Determine the (X, Y) coordinate at the center of the cell enclosing the given text.  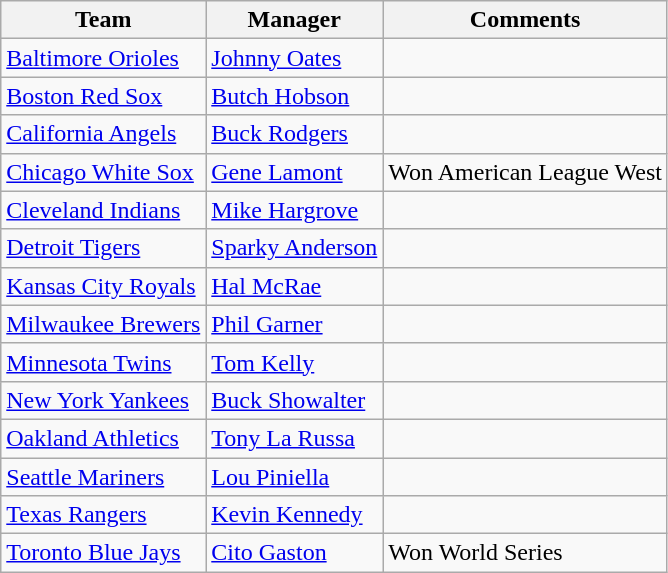
Butch Hobson (294, 96)
Minnesota Twins (104, 362)
Won American League West (526, 172)
Baltimore Orioles (104, 58)
Toronto Blue Jays (104, 553)
Phil Garner (294, 324)
Sparky Anderson (294, 248)
Hal McRae (294, 286)
Johnny Oates (294, 58)
Cito Gaston (294, 553)
Seattle Mariners (104, 477)
Team (104, 20)
New York Yankees (104, 400)
Buck Rodgers (294, 134)
Kansas City Royals (104, 286)
California Angels (104, 134)
Kevin Kennedy (294, 515)
Comments (526, 20)
Oakland Athletics (104, 438)
Manager (294, 20)
Milwaukee Brewers (104, 324)
Texas Rangers (104, 515)
Lou Piniella (294, 477)
Boston Red Sox (104, 96)
Detroit Tigers (104, 248)
Tom Kelly (294, 362)
Chicago White Sox (104, 172)
Tony La Russa (294, 438)
Won World Series (526, 553)
Cleveland Indians (104, 210)
Gene Lamont (294, 172)
Mike Hargrove (294, 210)
Buck Showalter (294, 400)
